Capture the cell that displays the provided text and extract its [x, y] central coordinate. 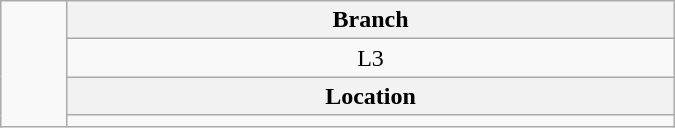
L3 [370, 58]
Branch [370, 20]
Location [370, 96]
